Extract the (x, y) coordinate from the center of the cell holding the provided text.  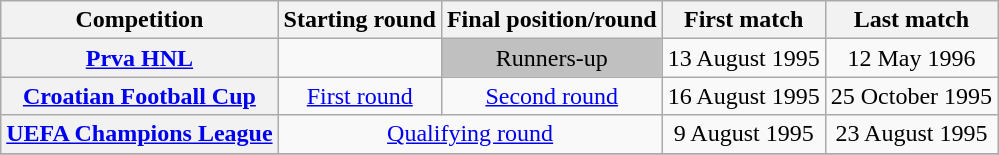
12 May 1996 (911, 58)
Final position/round (552, 20)
23 August 1995 (911, 134)
Runners-up (552, 58)
Qualifying round (470, 134)
Prva HNL (140, 58)
Croatian Football Cup (140, 96)
Last match (911, 20)
First round (360, 96)
9 August 1995 (744, 134)
Starting round (360, 20)
Second round (552, 96)
25 October 1995 (911, 96)
Competition (140, 20)
First match (744, 20)
UEFA Champions League (140, 134)
16 August 1995 (744, 96)
13 August 1995 (744, 58)
